Return [x, y] of the center of cell containing provided text 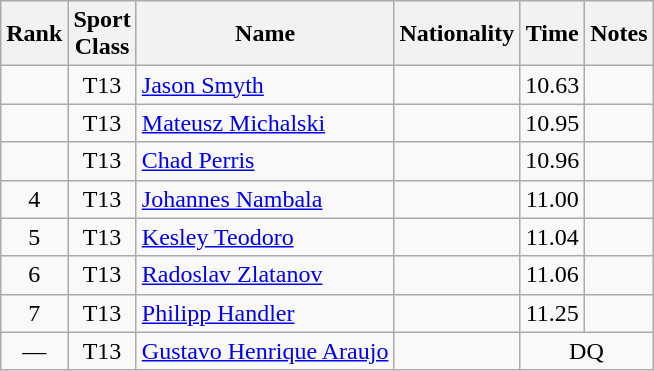
Chad Perris [265, 161]
Time [552, 34]
Gustavo Henrique Araujo [265, 351]
— [34, 351]
Jason Smyth [265, 85]
Mateusz Michalski [265, 123]
Name [265, 34]
5 [34, 237]
11.04 [552, 237]
Notes [619, 34]
7 [34, 313]
10.95 [552, 123]
Philipp Handler [265, 313]
10.63 [552, 85]
11.25 [552, 313]
4 [34, 199]
Rank [34, 34]
Radoslav Zlatanov [265, 275]
11.06 [552, 275]
Johannes Nambala [265, 199]
Kesley Teodoro [265, 237]
SportClass [102, 34]
10.96 [552, 161]
6 [34, 275]
DQ [586, 351]
Nationality [457, 34]
11.00 [552, 199]
